Return (x, y) of the center of cell containing provided text 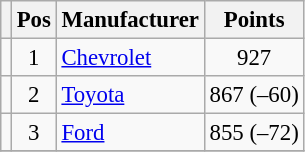
927 (254, 58)
Manufacturer (130, 20)
Chevrolet (130, 58)
Pos (34, 20)
Points (254, 20)
Toyota (130, 95)
Ford (130, 133)
2 (34, 95)
3 (34, 133)
855 (–72) (254, 133)
867 (–60) (254, 95)
1 (34, 58)
